Detect which cell encompasses the target text, then output its [x, y] center coordinate. 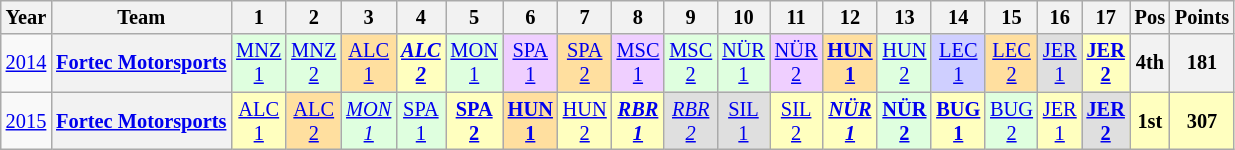
13 [904, 17]
Pos [1150, 17]
2 [314, 17]
6 [530, 17]
8 [638, 17]
4th [1150, 63]
2015 [26, 121]
MSC1 [638, 63]
SIL2 [796, 121]
10 [744, 17]
12 [850, 17]
5 [474, 17]
LEC1 [958, 63]
307 [1202, 121]
RBR1 [638, 121]
2014 [26, 63]
Points [1202, 17]
MNZ1 [258, 63]
LEC2 [1012, 63]
BUG2 [1012, 121]
16 [1060, 17]
Year [26, 17]
Team [141, 17]
SIL1 [744, 121]
3 [368, 17]
17 [1106, 17]
9 [690, 17]
RBR2 [690, 121]
MNZ2 [314, 63]
7 [585, 17]
11 [796, 17]
15 [1012, 17]
14 [958, 17]
1st [1150, 121]
181 [1202, 63]
BUG1 [958, 121]
1 [258, 17]
MSC2 [690, 63]
4 [420, 17]
